Detect which cell encompasses the target text, then output its [x, y] center coordinate. 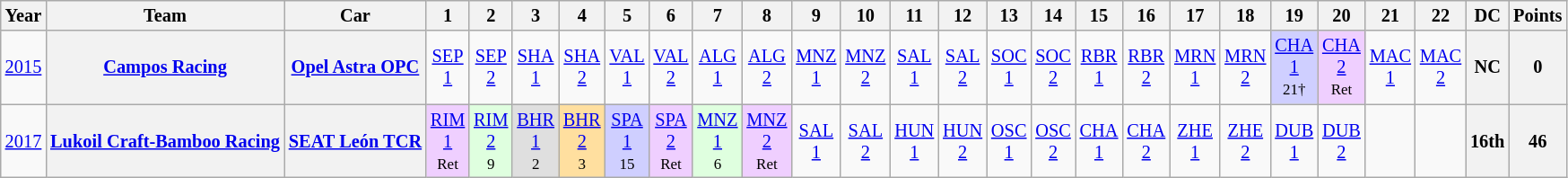
9 [816, 15]
16th [1487, 141]
SOC1 [1008, 67]
Lukoil Craft-Bamboo Racing [165, 141]
CHA121† [1294, 67]
3 [536, 15]
SPA115 [628, 141]
Year [23, 15]
RBR2 [1146, 67]
MNZ1 [816, 67]
BHR12 [536, 141]
MNZ16 [718, 141]
Opel Astra OPC [355, 67]
4 [582, 15]
SPA2Ret [671, 141]
Team [165, 15]
12 [963, 15]
19 [1294, 15]
NC [1487, 67]
0 [1538, 67]
RIM29 [491, 141]
10 [865, 15]
15 [1100, 15]
MNZ2Ret [766, 141]
SOC2 [1053, 67]
HUN1 [914, 141]
17 [1195, 15]
ALG1 [718, 67]
MRN2 [1245, 67]
6 [671, 15]
CHA2Ret [1342, 67]
21 [1390, 15]
1 [448, 15]
VAL2 [671, 67]
HUN2 [963, 141]
SEP1 [448, 67]
VAL1 [628, 67]
SHA1 [536, 67]
22 [1441, 15]
CHA1 [1100, 141]
7 [718, 15]
8 [766, 15]
MAC2 [1441, 67]
RBR1 [1100, 67]
OSC2 [1053, 141]
ALG2 [766, 67]
18 [1245, 15]
2017 [23, 141]
11 [914, 15]
DC [1487, 15]
2015 [23, 67]
DUB1 [1294, 141]
OSC1 [1008, 141]
MAC1 [1390, 67]
46 [1538, 141]
Points [1538, 15]
RIM1Ret [448, 141]
DUB2 [1342, 141]
ZHE1 [1195, 141]
16 [1146, 15]
MNZ2 [865, 67]
SEAT León TCR [355, 141]
SHA2 [582, 67]
BHR23 [582, 141]
ZHE2 [1245, 141]
20 [1342, 15]
14 [1053, 15]
2 [491, 15]
13 [1008, 15]
SEP2 [491, 67]
Campos Racing [165, 67]
CHA2 [1146, 141]
5 [628, 15]
Car [355, 15]
MRN1 [1195, 67]
